Scan for the cell matching the given text and deliver its (X, Y) coordinate at center. 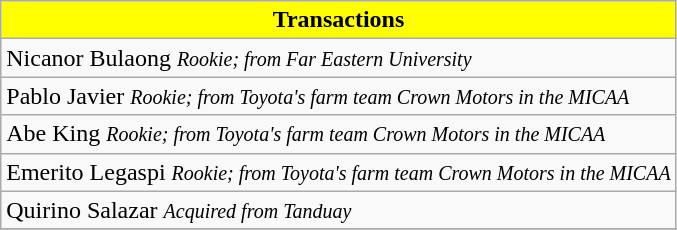
Nicanor Bulaong Rookie; from Far Eastern University (338, 58)
Abe King Rookie; from Toyota's farm team Crown Motors in the MICAA (338, 134)
Quirino Salazar Acquired from Tanduay (338, 210)
Pablo Javier Rookie; from Toyota's farm team Crown Motors in the MICAA (338, 96)
Emerito Legaspi Rookie; from Toyota's farm team Crown Motors in the MICAA (338, 172)
Transactions (338, 20)
